Return the (X, Y) coordinate for the center point of the cell that contains the specified text.  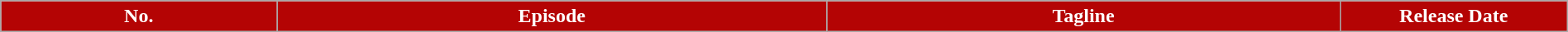
Release Date (1454, 16)
Episode (552, 16)
No. (139, 16)
Tagline (1083, 16)
